Extract the [x, y] coordinate from the center of the cell holding the provided text.  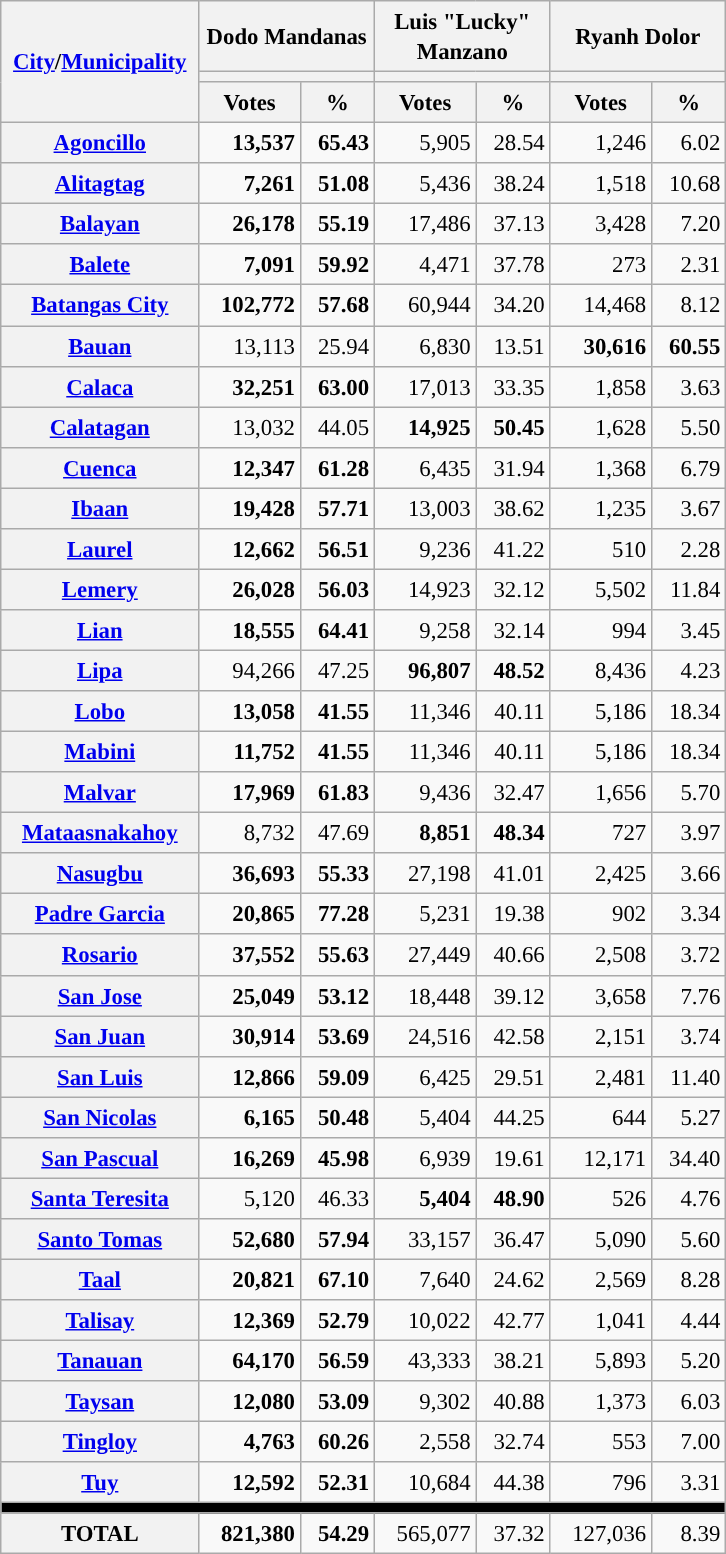
24.62 [513, 1280]
8.28 [688, 1280]
17,013 [424, 386]
60,944 [424, 306]
17,969 [250, 792]
San Jose [100, 996]
25,049 [250, 996]
Alitagtag [100, 184]
64,170 [250, 1362]
65.43 [337, 144]
67.10 [337, 1280]
2,558 [424, 1442]
12,347 [250, 468]
5.20 [688, 1362]
38.24 [513, 184]
3.66 [688, 874]
1,235 [600, 508]
61.83 [337, 792]
32.12 [513, 590]
5,893 [600, 1362]
8,851 [424, 834]
57.71 [337, 508]
36,693 [250, 874]
San Juan [100, 1036]
37.13 [513, 224]
47.25 [337, 670]
41.22 [513, 550]
42.77 [513, 1320]
18,555 [250, 630]
50.48 [337, 1118]
32.74 [513, 1442]
44.05 [337, 428]
14,468 [600, 306]
56.59 [337, 1362]
3,428 [600, 224]
27,449 [424, 956]
13,113 [250, 346]
7,640 [424, 1280]
1,518 [600, 184]
6.02 [688, 144]
19.38 [513, 914]
30,616 [600, 346]
11,752 [250, 752]
San Pascual [100, 1158]
55.19 [337, 224]
5,905 [424, 144]
8,732 [250, 834]
32.14 [513, 630]
Lemery [100, 590]
55.33 [337, 874]
4.44 [688, 1320]
727 [600, 834]
3.67 [688, 508]
Taal [100, 1280]
52.31 [337, 1482]
46.33 [337, 1198]
6,939 [424, 1158]
Lipa [100, 670]
Luis "Lucky" Manzano [462, 36]
34.40 [688, 1158]
11.84 [688, 590]
45.98 [337, 1158]
6,830 [424, 346]
13.51 [513, 346]
29.51 [513, 1076]
37.78 [513, 264]
16,269 [250, 1158]
5,231 [424, 914]
19,428 [250, 508]
Calaca [100, 386]
9,436 [424, 792]
Bauan [100, 346]
Santo Tomas [100, 1240]
City/Municipality [100, 62]
12,592 [250, 1482]
1,656 [600, 792]
3.63 [688, 386]
Laurel [100, 550]
Mabini [100, 752]
77.28 [337, 914]
4,471 [424, 264]
644 [600, 1118]
14,923 [424, 590]
4.76 [688, 1198]
553 [600, 1442]
10,022 [424, 1320]
8.12 [688, 306]
9,236 [424, 550]
96,807 [424, 670]
60.55 [688, 346]
Ryanh Dolor [638, 36]
6,435 [424, 468]
Tanauan [100, 1362]
12,171 [600, 1158]
48.90 [513, 1198]
3.45 [688, 630]
Tuy [100, 1482]
51.08 [337, 184]
33.35 [513, 386]
5.70 [688, 792]
13,003 [424, 508]
San Nicolas [100, 1118]
52,680 [250, 1240]
4.23 [688, 670]
26,028 [250, 590]
6,425 [424, 1076]
53.69 [337, 1036]
San Luis [100, 1076]
53.09 [337, 1402]
19.61 [513, 1158]
1,368 [600, 468]
Talisay [100, 1320]
1,373 [600, 1402]
10,684 [424, 1482]
5,502 [600, 590]
9,302 [424, 1402]
1,858 [600, 386]
44.25 [513, 1118]
42.58 [513, 1036]
20,821 [250, 1280]
41.01 [513, 874]
13,537 [250, 144]
2,569 [600, 1280]
1,628 [600, 428]
10.68 [688, 184]
6.79 [688, 468]
3.31 [688, 1482]
32,251 [250, 386]
2.31 [688, 264]
11.40 [688, 1076]
4,763 [250, 1442]
5.60 [688, 1240]
55.63 [337, 956]
63.00 [337, 386]
2,481 [600, 1076]
17,486 [424, 224]
6,165 [250, 1118]
37,552 [250, 956]
30,914 [250, 1036]
Malvar [100, 792]
18,448 [424, 996]
3.74 [688, 1036]
Cuenca [100, 468]
33,157 [424, 1240]
6.03 [688, 1402]
5,120 [250, 1198]
12,866 [250, 1076]
8,436 [600, 670]
56.51 [337, 550]
7.76 [688, 996]
9,258 [424, 630]
510 [600, 550]
12,080 [250, 1402]
56.03 [337, 590]
14,925 [424, 428]
2.28 [688, 550]
7,091 [250, 264]
902 [600, 914]
57.94 [337, 1240]
Mataasnakahoy [100, 834]
39.12 [513, 996]
Lian [100, 630]
2,151 [600, 1036]
59.92 [337, 264]
25.94 [337, 346]
48.34 [513, 834]
31.94 [513, 468]
Balete [100, 264]
7,261 [250, 184]
20,865 [250, 914]
1,246 [600, 144]
5.50 [688, 428]
24,516 [424, 1036]
7.00 [688, 1442]
102,772 [250, 306]
50.45 [513, 428]
40.66 [513, 956]
48.52 [513, 670]
43,333 [424, 1362]
Balayan [100, 224]
Nasugbu [100, 874]
Rosario [100, 956]
273 [600, 264]
3.97 [688, 834]
38.21 [513, 1362]
3.34 [688, 914]
526 [600, 1198]
53.12 [337, 996]
47.69 [337, 834]
40.88 [513, 1402]
Lobo [100, 712]
34.20 [513, 306]
5,436 [424, 184]
64.41 [337, 630]
12,369 [250, 1320]
Tingloy [100, 1442]
60.26 [337, 1442]
Ibaan [100, 508]
61.28 [337, 468]
Batangas City [100, 306]
38.62 [513, 508]
7.20 [688, 224]
5.27 [688, 1118]
2,425 [600, 874]
994 [600, 630]
36.47 [513, 1240]
52.79 [337, 1320]
3.72 [688, 956]
3,658 [600, 996]
796 [600, 1482]
26,178 [250, 224]
57.68 [337, 306]
Agoncillo [100, 144]
Dodo Mandanas [287, 36]
13,032 [250, 428]
59.09 [337, 1076]
5,090 [600, 1240]
32.47 [513, 792]
13,058 [250, 712]
Padre Garcia [100, 914]
Taysan [100, 1402]
94,266 [250, 670]
44.38 [513, 1482]
28.54 [513, 144]
27,198 [424, 874]
Calatagan [100, 428]
12,662 [250, 550]
2,508 [600, 956]
1,041 [600, 1320]
Santa Teresita [100, 1198]
